From the cell containing the given text, extract its center point as (x, y) coordinate. 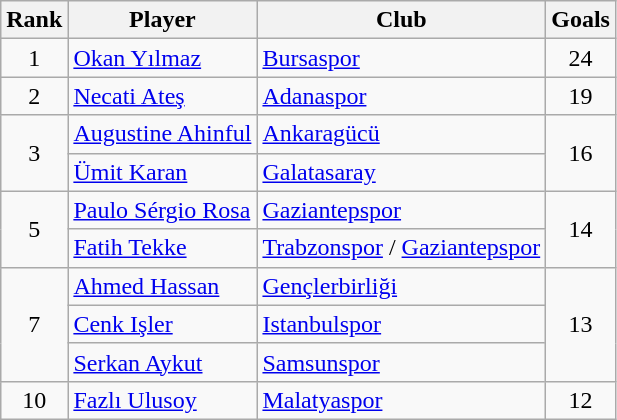
Trabzonspor / Gaziantepspor (402, 248)
Fazlı Ulusoy (162, 400)
Okan Yılmaz (162, 58)
Augustine Ahinful (162, 134)
16 (581, 153)
Gençlerbirliği (402, 286)
5 (34, 229)
Club (402, 20)
Necati Ateş (162, 96)
1 (34, 58)
Samsunspor (402, 362)
Rank (34, 20)
13 (581, 324)
Ahmed Hassan (162, 286)
Fatih Tekke (162, 248)
Galatasaray (402, 172)
Ankaragücü (402, 134)
Player (162, 20)
Paulo Sérgio Rosa (162, 210)
24 (581, 58)
7 (34, 324)
Cenk Işler (162, 324)
10 (34, 400)
19 (581, 96)
Ümit Karan (162, 172)
12 (581, 400)
14 (581, 229)
Istanbulspor (402, 324)
Bursaspor (402, 58)
Serkan Aykut (162, 362)
Gaziantepspor (402, 210)
Malatyaspor (402, 400)
2 (34, 96)
Adanaspor (402, 96)
Goals (581, 20)
3 (34, 153)
